Identify which cell holds the provided text, then report its [X, Y] central coordinate. 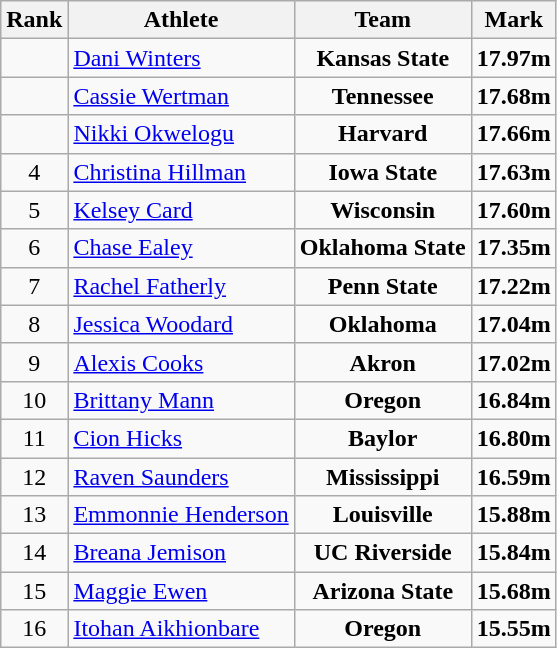
16.84m [514, 400]
Athlete [181, 20]
UC Riverside [382, 553]
Itohan Aikhionbare [181, 629]
5 [34, 210]
Baylor [382, 438]
15.68m [514, 591]
12 [34, 477]
17.63m [514, 172]
Mark [514, 20]
Harvard [382, 134]
Christina Hillman [181, 172]
16 [34, 629]
17.66m [514, 134]
17.22m [514, 286]
Raven Saunders [181, 477]
Brittany Mann [181, 400]
17.97m [514, 58]
Dani Winters [181, 58]
Penn State [382, 286]
Emmonnie Henderson [181, 515]
15 [34, 591]
4 [34, 172]
Akron [382, 362]
13 [34, 515]
Mississippi [382, 477]
Jessica Woodard [181, 324]
8 [34, 324]
Oklahoma [382, 324]
Rachel Fatherly [181, 286]
17.02m [514, 362]
Nikki Okwelogu [181, 134]
14 [34, 553]
Team [382, 20]
Kansas State [382, 58]
17.68m [514, 96]
Cion Hicks [181, 438]
Iowa State [382, 172]
9 [34, 362]
16.59m [514, 477]
Kelsey Card [181, 210]
15.88m [514, 515]
Chase Ealey [181, 248]
15.84m [514, 553]
17.04m [514, 324]
Maggie Ewen [181, 591]
17.60m [514, 210]
Wisconsin [382, 210]
17.35m [514, 248]
Arizona State [382, 591]
Louisville [382, 515]
Tennessee [382, 96]
Cassie Wertman [181, 96]
Breana Jemison [181, 553]
11 [34, 438]
Alexis Cooks [181, 362]
6 [34, 248]
10 [34, 400]
16.80m [514, 438]
7 [34, 286]
15.55m [514, 629]
Rank [34, 20]
Oklahoma State [382, 248]
